Find where the given text appears and provide that cell's center as [X, Y] coordinate. 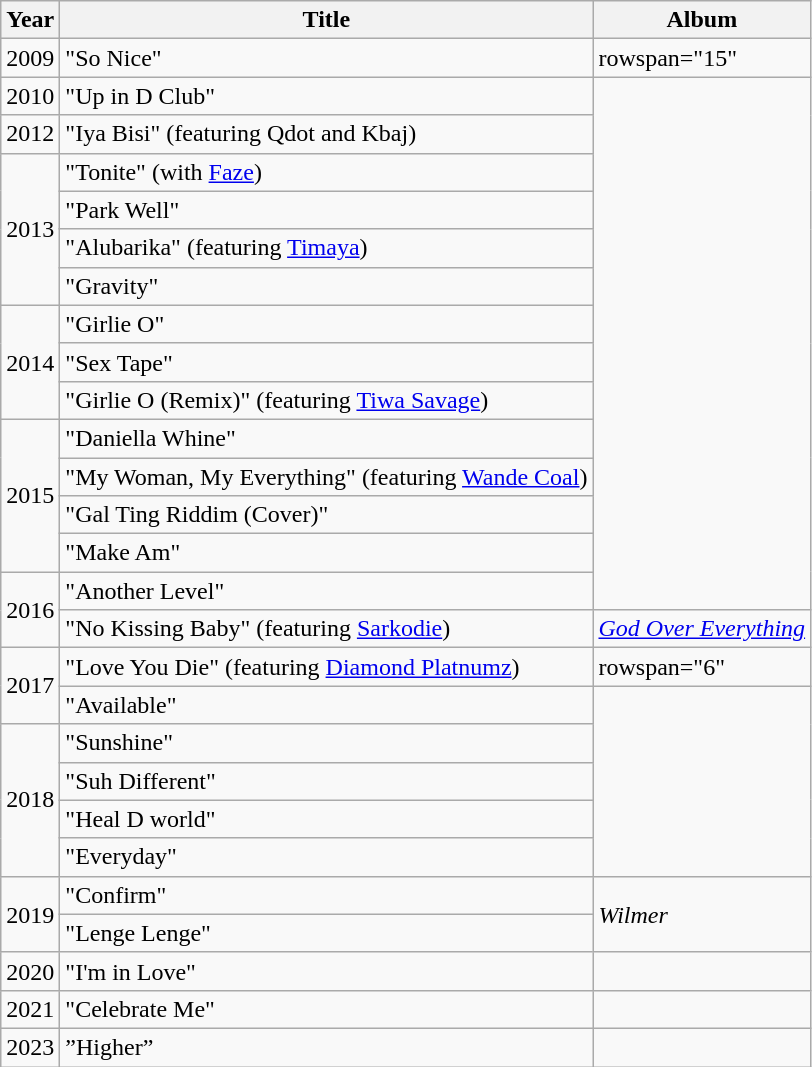
2021 [30, 1009]
"Up in D Club" [326, 96]
"Love You Die" (featuring Diamond Platnumz) [326, 667]
rowspan="6" [702, 667]
2015 [30, 495]
"Daniella Whine" [326, 438]
"No Kissing Baby" (featuring Sarkodie) [326, 629]
"So Nice" [326, 58]
"Another Level" [326, 591]
"Sunshine" [326, 743]
2016 [30, 610]
”Higher” [326, 1047]
rowspan="15" [702, 58]
"Gal Ting Riddim (Cover)" [326, 515]
"Available" [326, 705]
Wilmer [702, 914]
"Sex Tape" [326, 362]
"Girlie O (Remix)" (featuring Tiwa Savage) [326, 400]
Year [30, 20]
2018 [30, 800]
"Girlie O" [326, 324]
2019 [30, 914]
God Over Everything [702, 629]
Title [326, 20]
"Suh Different" [326, 781]
"Lenge Lenge" [326, 933]
"Gravity" [326, 286]
"Make Am" [326, 553]
Album [702, 20]
"Alubarika" (featuring Timaya) [326, 248]
"Tonite" (with Faze) [326, 172]
"Everyday" [326, 857]
"Park Well" [326, 210]
"Confirm" [326, 895]
2014 [30, 362]
2009 [30, 58]
2017 [30, 686]
2012 [30, 134]
2020 [30, 971]
2013 [30, 229]
"My Woman, My Everything" (featuring Wande Coal) [326, 477]
"Celebrate Me" [326, 1009]
"I'm in Love" [326, 971]
"Iya Bisi" (featuring Qdot and Kbaj) [326, 134]
"Heal D world" [326, 819]
2023 [30, 1047]
2010 [30, 96]
